Capture the cell that displays the provided text and extract its [X, Y] central coordinate. 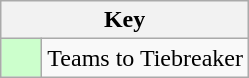
Key [125, 20]
Teams to Tiebreaker [146, 58]
